Pinpoint the cell where the given text exists, returning its (X, Y) midpoint coordinate. 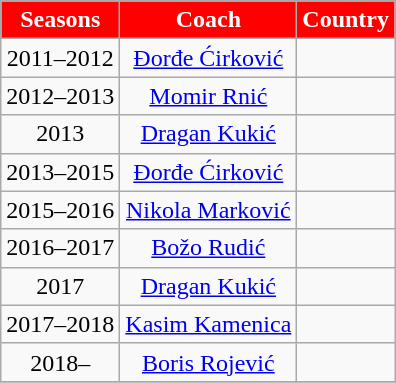
2013 (60, 134)
2018– (60, 362)
2016–2017 (60, 248)
2011–2012 (60, 58)
Momir Rnić (208, 96)
Nikola Marković (208, 210)
Kasim Kamenica (208, 324)
Seasons (60, 20)
Boris Rojević (208, 362)
2013–2015 (60, 172)
2017–2018 (60, 324)
Country (346, 20)
Coach (208, 20)
2015–2016 (60, 210)
2017 (60, 286)
Božo Rudić (208, 248)
2012–2013 (60, 96)
